Locate the cell with the specified text and output its (x, y) center coordinate. 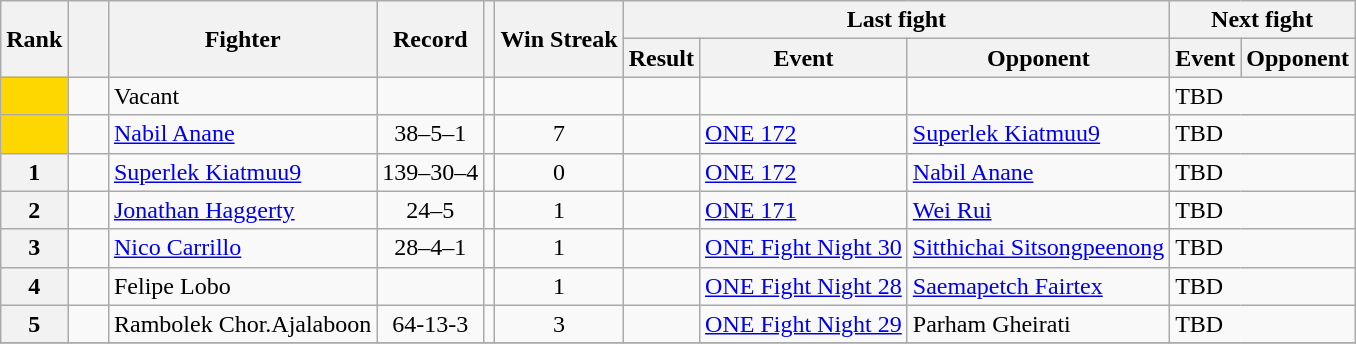
Fighter (242, 39)
5 (34, 324)
Win Streak (559, 39)
2 (34, 210)
24–5 (430, 210)
Rank (34, 39)
ONE 171 (804, 210)
ONE Fight Night 28 (804, 286)
Parham Gheirati (1038, 324)
Vacant (242, 96)
Wei Rui (1038, 210)
38–5–1 (430, 134)
ONE Fight Night 29 (804, 324)
ONE Fight Night 30 (804, 248)
7 (559, 134)
Saemapetch Fairtex (1038, 286)
0 (559, 172)
28–4–1 (430, 248)
Felipe Lobo (242, 286)
Sitthichai Sitsongpeenong (1038, 248)
4 (34, 286)
Rambolek Chor.Ajalaboon (242, 324)
Nico Carrillo (242, 248)
Last fight (896, 20)
Jonathan Haggerty (242, 210)
Record (430, 39)
Next fight (1262, 20)
Result (661, 58)
139–30–4 (430, 172)
64-13-3 (430, 324)
